Scan for the cell matching the given text and deliver its [X, Y] coordinate at center. 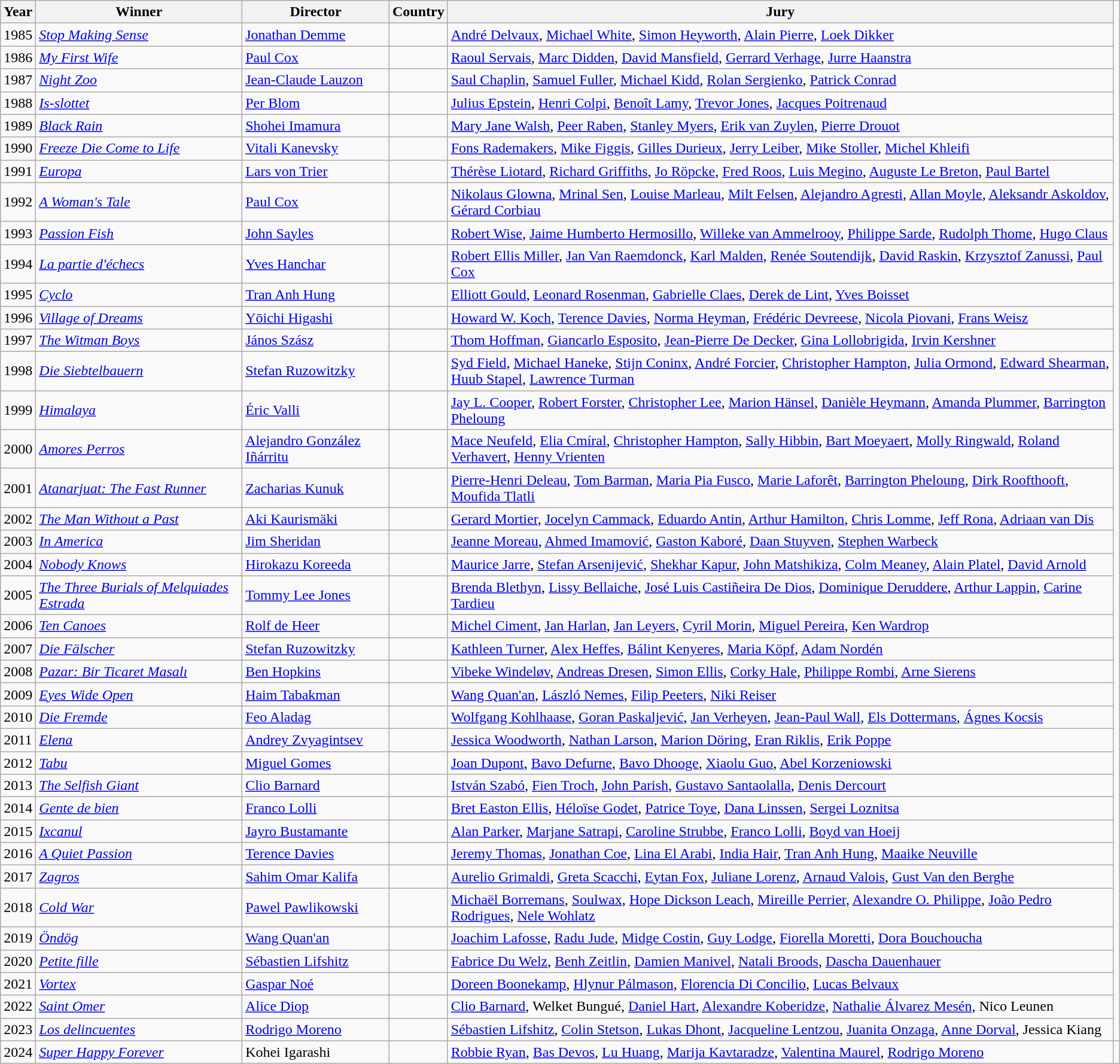
2022 [18, 1007]
Pazar: Bir Ticaret Masalı [139, 671]
Jeremy Thomas, Jonathan Coe, Lina El Arabi, India Hair, Tran Anh Hung, Maaike Neuville [780, 854]
Tran Anh Hung [316, 294]
2002 [18, 519]
Atanarjuat: The Fast Runner [139, 488]
Yōichi Higashi [316, 318]
Maurice Jarre, Stefan Arsenijević, Shekhar Kapur, John Matshikiza, Colm Meaney, Alain Platel, David Arnold [780, 564]
Michel Ciment, Jan Harlan, Jan Leyers, Cyril Morin, Miguel Pereira, Ken Wardrop [780, 626]
Fabrice Du Welz, Benh Zeitlin, Damien Manivel, Natali Broods, Dascha Dauenhauer [780, 961]
Shohei Imamura [316, 126]
Jury [780, 12]
Jeanne Moreau, Ahmed Imamović, Gaston Kaboré, Daan Stuyven, Stephen Warbeck [780, 542]
Jessica Woodworth, Nathan Larson, Marion Döring, Eran Riklis, Erik Poppe [780, 740]
2016 [18, 854]
Eyes Wide Open [139, 694]
Éric Valli [316, 411]
Saul Chaplin, Samuel Fuller, Michael Kidd, Rolan Sergienko, Patrick Conrad [780, 80]
Vortex [139, 984]
1999 [18, 411]
Rodrigo Moreno [316, 1029]
1986 [18, 57]
Super Happy Forever [139, 1052]
Die Fälscher [139, 649]
Sébastien Lifshitz [316, 961]
Gaspar Noé [316, 984]
2006 [18, 626]
Per Blom [316, 103]
Thom Hoffman, Giancarlo Esposito, Jean-Pierre De Decker, Gina Lollobrigida, Irvin Kershner [780, 341]
Ten Canoes [139, 626]
Country [418, 12]
Gente de bien [139, 808]
1992 [18, 202]
Cyclo [139, 294]
1997 [18, 341]
Clio Barnard [316, 786]
2015 [18, 831]
Tabu [139, 763]
1988 [18, 103]
Elena [139, 740]
1996 [18, 318]
Kathleen Turner, Alex Heffes, Bálint Kenyeres, Maria Köpf, Adam Nordén [780, 649]
Bret Easton Ellis, Héloïse Godet, Patrice Toye, Dana Linssen, Sergei Loznitsa [780, 808]
Robbie Ryan, Bas Devos, Lu Huang, Marija Kavtaradze, Valentina Maurel, Rodrigo Moreno [780, 1052]
Black Rain [139, 126]
2023 [18, 1029]
Rolf de Heer [316, 626]
Wang Quan'an [316, 938]
Ixcanul [139, 831]
Pierre-Henri Deleau, Tom Barman, Maria Pia Fusco, Marie Laforêt, Barrington Pheloung, Dirk Roofthooft, Moufida Tlatli [780, 488]
1990 [18, 148]
Yves Hanchar [316, 263]
Ben Hopkins [316, 671]
Fons Rademakers, Mike Figgis, Gilles Durieux, Jerry Leiber, Mike Stoller, Michel Khleifi [780, 148]
1987 [18, 80]
Alan Parker, Marjane Satrapi, Caroline Strubbe, Franco Lolli, Boyd van Hoeij [780, 831]
Die Fremde [139, 717]
Night Zoo [139, 80]
2001 [18, 488]
Brenda Blethyn, Lissy Bellaiche, José Luis Castiñeira De Dios, Dominique Deruddere, Arthur Lappin, Carine Tardieu [780, 595]
1993 [18, 233]
Himalaya [139, 411]
Haim Tabakman [316, 694]
Zagros [139, 877]
2012 [18, 763]
André Delvaux, Michael White, Simon Heyworth, Alain Pierre, Loek Dikker [780, 35]
Europa [139, 171]
Andrey Zvyagintsev [316, 740]
Michaël Borremans, Soulwax, Hope Dickson Leach, Mireille Perrier, Alexandre O. Philippe, João Pedro Rodrigues, Nele Wohlatz [780, 907]
Joan Dupont, Bavo Defurne, Bavo Dhooge, Xiaolu Guo, Abel Korzeniowski [780, 763]
Jim Sheridan [316, 542]
2019 [18, 938]
My First Wife [139, 57]
2021 [18, 984]
Clio Barnard, Welket Bungué, Daniel Hart, Alexandre Koberidze, Nathalie Álvarez Mesén, Nico Leunen [780, 1007]
Aki Kaurismäki [316, 519]
Raoul Servais, Marc Didden, David Mansfield, Gerrard Verhage, Jurre Haanstra [780, 57]
1985 [18, 35]
Gerard Mortier, Jocelyn Cammack, Eduardo Antin, Arthur Hamilton, Chris Lomme, Jeff Rona, Adriaan van Dis [780, 519]
Kohei Igarashi [316, 1052]
1991 [18, 171]
Öndög [139, 938]
Wang Quan'an, László Nemes, Filip Peeters, Niki Reiser [780, 694]
Nikolaus Glowna, Mrinal Sen, Louise Marleau, Milt Felsen, Alejandro Agresti, Allan Moyle, Aleksandr Askoldov, Gérard Corbiau [780, 202]
Wolfgang Kohlhaase, Goran Paskaljević, Jan Verheyen, Jean-Paul Wall, Els Dottermans, Ágnes Kocsis [780, 717]
Elliott Gould, Leonard Rosenman, Gabrielle Claes, Derek de Lint, Yves Boisset [780, 294]
2008 [18, 671]
The Three Burials of Melquiades Estrada [139, 595]
2010 [18, 717]
Mace Neufeld, Elia Cmíral, Christopher Hampton, Sally Hibbin, Bart Moeyaert, Molly Ringwald, Roland Verhavert, Henny Vrienten [780, 449]
2024 [18, 1052]
Lars von Trier [316, 171]
Tommy Lee Jones [316, 595]
Cold War [139, 907]
Doreen Boonekamp, Hlynur Pálmason, Florencia Di Concilio, Lucas Belvaux [780, 984]
Jay L. Cooper, Robert Forster, Christopher Lee, Marion Hänsel, Danièle Heymann, Amanda Plummer, Barrington Pheloung [780, 411]
Jonathan Demme [316, 35]
Amores Perros [139, 449]
1989 [18, 126]
Julius Epstein, Henri Colpi, Benoît Lamy, Trevor Jones, Jacques Poitrenaud [780, 103]
La partie d'échecs [139, 263]
John Sayles [316, 233]
Passion Fish [139, 233]
Nobody Knows [139, 564]
1994 [18, 263]
The Man Without a Past [139, 519]
Robert Wise, Jaime Humberto Hermosillo, Willeke van Ammelrooy, Philippe Sarde, Rudolph Thome, Hugo Claus [780, 233]
2000 [18, 449]
Vitali Kanevsky [316, 148]
Stop Making Sense [139, 35]
Jean-Claude Lauzon [316, 80]
2018 [18, 907]
Zacharias Kunuk [316, 488]
Village of Dreams [139, 318]
A Quiet Passion [139, 854]
Saint Omer [139, 1007]
2003 [18, 542]
Freeze Die Come to Life [139, 148]
2004 [18, 564]
Director [316, 12]
Sahim Omar Kalifa [316, 877]
Year [18, 12]
Thérèse Liotard, Richard Griffiths, Jo Röpcke, Fred Roos, Luis Megino, Auguste Le Breton, Paul Bartel [780, 171]
Howard W. Koch, Terence Davies, Norma Heyman, Frédéric Devreese, Nicola Piovani, Frans Weisz [780, 318]
Franco Lolli [316, 808]
Alejandro González Iñárritu [316, 449]
Aurelio Grimaldi, Greta Scacchi, Eytan Fox, Juliane Lorenz, Arnaud Valois, Gust Van den Berghe [780, 877]
Sébastien Lifshitz, Colin Stetson, Lukas Dhont, Jacqueline Lentzou, Juanita Onzaga, Anne Dorval, Jessica Kiang [780, 1029]
Winner [139, 12]
2017 [18, 877]
Miguel Gomes [316, 763]
A Woman's Tale [139, 202]
Pawel Pawlikowski [316, 907]
2009 [18, 694]
In America [139, 542]
János Szász [316, 341]
Los delincuentes [139, 1029]
Alice Diop [316, 1007]
Syd Field, Michael Haneke, Stijn Coninx, André Forcier, Christopher Hampton, Julia Ormond, Edward Shearman, Huub Stapel, Lawrence Turman [780, 371]
Vibeke Windeløv, Andreas Dresen, Simon Ellis, Corky Hale, Philippe Rombi, Arne Sierens [780, 671]
2005 [18, 595]
2011 [18, 740]
Robert Ellis Miller, Jan Van Raemdonck, Karl Malden, Renée Soutendijk, David Raskin, Krzysztof Zanussi, Paul Cox [780, 263]
Hirokazu Koreeda [316, 564]
2020 [18, 961]
2014 [18, 808]
1995 [18, 294]
Joachim Lafosse, Radu Jude, Midge Costin, Guy Lodge, Fiorella Moretti, Dora Bouchoucha [780, 938]
Feo Aladag [316, 717]
Die Siebtelbauern [139, 371]
Terence Davies [316, 854]
2007 [18, 649]
The Witman Boys [139, 341]
Petite fille [139, 961]
Is-slottet [139, 103]
1998 [18, 371]
2013 [18, 786]
The Selfish Giant [139, 786]
Mary Jane Walsh, Peer Raben, Stanley Myers, Erik van Zuylen, Pierre Drouot [780, 126]
Jayro Bustamante [316, 831]
István Szabó, Fien Troch, John Parish, Gustavo Santaolalla, Denis Dercourt [780, 786]
